Return [x, y] of the center of cell containing provided text 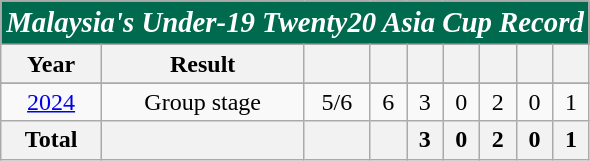
2024 [52, 102]
Total [52, 140]
Result [202, 64]
Malaysia's Under-19 Twenty20 Asia Cup Record [296, 23]
6 [388, 102]
Year [52, 64]
Group stage [202, 102]
5/6 [337, 102]
